Capture the cell that displays the provided text and extract its (x, y) central coordinate. 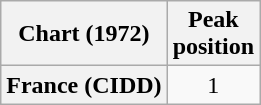
Peakposition (213, 34)
France (CIDD) (84, 85)
Chart (1972) (84, 34)
1 (213, 85)
